Identify which cell holds the provided text, then report its (x, y) central coordinate. 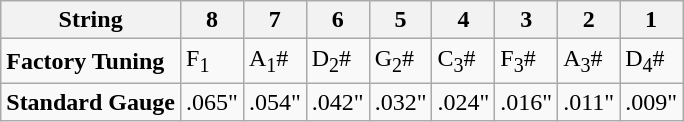
D4# (652, 61)
F1 (212, 61)
Factory Tuning (91, 61)
D2# (338, 61)
C3# (464, 61)
Standard Gauge (91, 102)
A1# (274, 61)
3 (526, 20)
G2# (400, 61)
String (91, 20)
.065" (212, 102)
.054" (274, 102)
7 (274, 20)
.009" (652, 102)
A3# (589, 61)
F3# (526, 61)
.032" (400, 102)
.024" (464, 102)
.011" (589, 102)
.016" (526, 102)
4 (464, 20)
5 (400, 20)
1 (652, 20)
6 (338, 20)
8 (212, 20)
2 (589, 20)
.042" (338, 102)
